Determine the [x, y] coordinate at the center of the cell enclosing the given text.  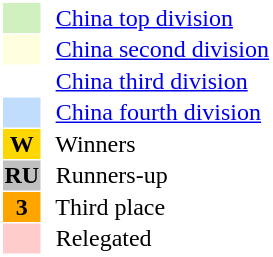
Runners-up [156, 175]
Winners [156, 144]
3 [22, 207]
Relegated [156, 239]
RU [22, 175]
China second division [156, 49]
Third place [156, 207]
China third division [156, 81]
China top division [156, 18]
W [22, 144]
China fourth division [156, 113]
